From the cell containing the given text, extract its center point as (X, Y) coordinate. 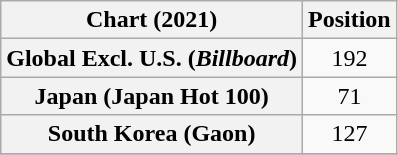
Chart (2021) (152, 20)
127 (350, 134)
Japan (Japan Hot 100) (152, 96)
71 (350, 96)
Global Excl. U.S. (Billboard) (152, 58)
192 (350, 58)
Position (350, 20)
South Korea (Gaon) (152, 134)
